Scan for the cell matching the given text and deliver its [x, y] coordinate at center. 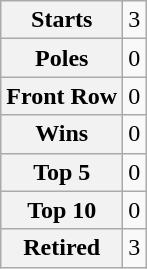
Top 10 [62, 210]
Wins [62, 134]
Retired [62, 248]
Starts [62, 20]
Poles [62, 58]
Front Row [62, 96]
Top 5 [62, 172]
